Detect which cell encompasses the target text, then output its (x, y) center coordinate. 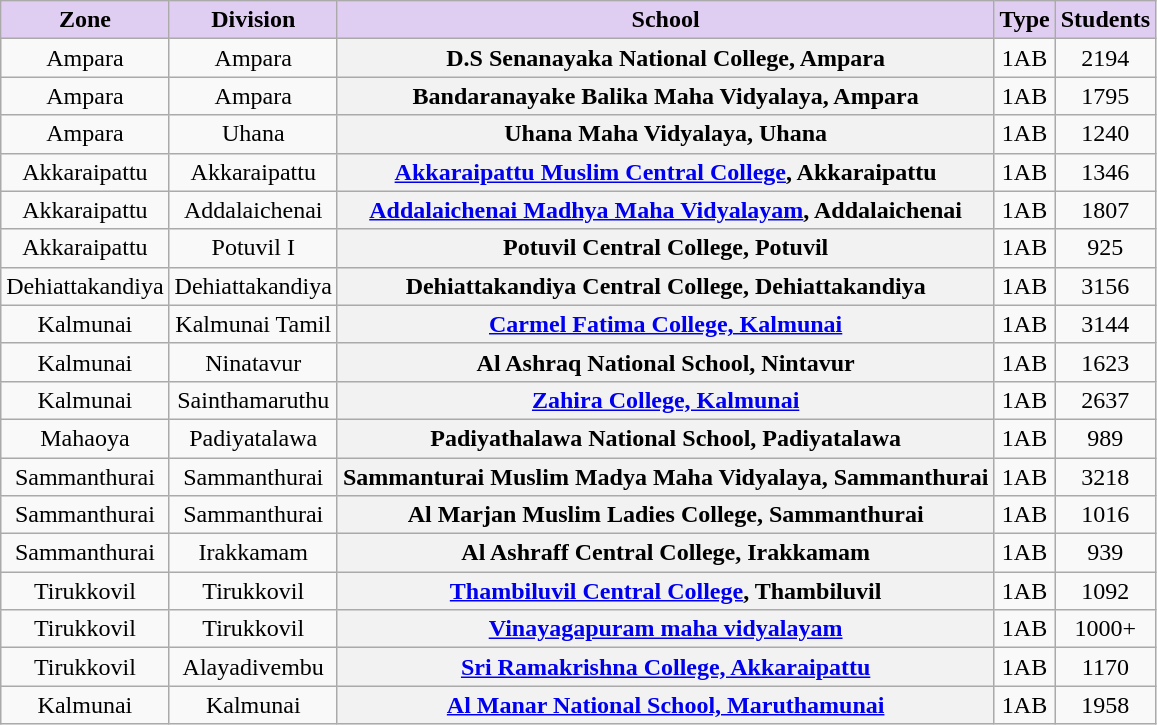
Padiyathalawa National School, Padiyatalawa (665, 438)
Sainthamaruthu (253, 400)
Sammanturai Muslim Madya Maha Vidyalaya, Sammanthurai (665, 477)
Al Ashraff Central College, Irakkamam (665, 553)
939 (1105, 553)
1795 (1105, 96)
Bandaranayake Balika Maha Vidyalaya, Ampara (665, 96)
Uhana (253, 134)
2637 (1105, 400)
Akkaraipattu Muslim Central College, Akkaraipattu (665, 172)
Potuvil Central College, Potuvil (665, 248)
Sri Ramakrishna College, Akkaraipattu (665, 667)
Dehiattakandiya Central College, Dehiattakandiya (665, 286)
2194 (1105, 58)
Mahaoya (85, 438)
989 (1105, 438)
Ninatavur (253, 362)
Carmel Fatima College, Kalmunai (665, 324)
Addalaichenai (253, 210)
1807 (1105, 210)
Kalmunai Tamil (253, 324)
Al Manar National School, Maruthamunai (665, 705)
Uhana Maha Vidyalaya, Uhana (665, 134)
Al Ashraq National School, Nintavur (665, 362)
Students (1105, 20)
Addalaichenai Madhya Maha Vidyalayam, Addalaichenai (665, 210)
3218 (1105, 477)
D.S Senanayaka National College, Ampara (665, 58)
Irakkamam (253, 553)
Zone (85, 20)
1240 (1105, 134)
1170 (1105, 667)
Vinayagapuram maha vidyalayam (665, 629)
Zahira College, Kalmunai (665, 400)
Padiyatalawa (253, 438)
3144 (1105, 324)
Division (253, 20)
1092 (1105, 591)
1000+ (1105, 629)
1016 (1105, 515)
Al Marjan Muslim Ladies College, Sammanthurai (665, 515)
1346 (1105, 172)
1958 (1105, 705)
Alayadivembu (253, 667)
School (665, 20)
Type (1024, 20)
Thambiluvil Central College, Thambiluvil (665, 591)
Potuvil I (253, 248)
925 (1105, 248)
1623 (1105, 362)
3156 (1105, 286)
